Search for the cell housing the specified text and yield its (x, y) center coordinate. 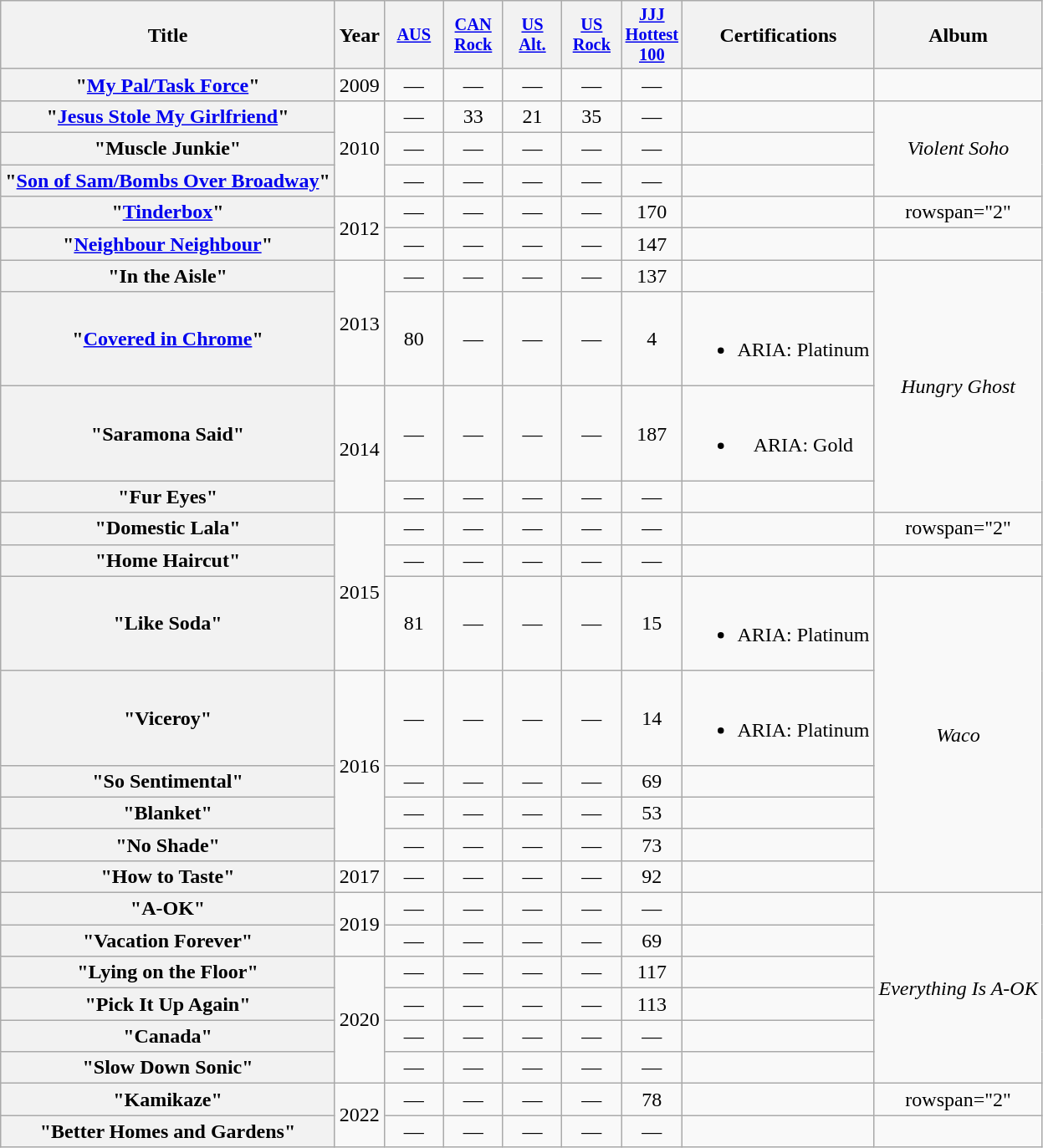
33 (473, 116)
147 (652, 244)
Violent Soho (959, 148)
73 (652, 844)
"No Shade" (168, 844)
AUS (413, 35)
"My Pal/Task Force" (168, 84)
"Jesus Stole My Girlfriend" (168, 116)
2019 (360, 925)
JJJ Hottest 100 (652, 35)
ARIA: Gold (778, 433)
2010 (360, 148)
"Better Homes and Gardens" (168, 1131)
2020 (360, 1020)
"Domestic Lala" (168, 528)
2012 (360, 228)
USRock (592, 35)
35 (592, 116)
"Saramona Said" (168, 433)
Title (168, 35)
CANRock (473, 35)
"A-OK" (168, 909)
"Pick It Up Again" (168, 1004)
137 (652, 276)
"Canada" (168, 1036)
21 (532, 116)
4 (652, 339)
53 (652, 813)
2017 (360, 876)
2009 (360, 84)
"Neighbour Neighbour" (168, 244)
15 (652, 624)
2014 (360, 450)
2016 (360, 766)
"Lying on the Floor" (168, 972)
14 (652, 717)
92 (652, 876)
187 (652, 433)
"Vacation Forever" (168, 941)
Waco (959, 734)
"Muscle Junkie" (168, 149)
"Like Soda" (168, 624)
Certifications (778, 35)
170 (652, 212)
"Kamikaze" (168, 1100)
"So Sentimental" (168, 781)
"Tinderbox" (168, 212)
2013 (360, 323)
"Blanket" (168, 813)
Year (360, 35)
"How to Taste" (168, 876)
80 (413, 339)
2022 (360, 1115)
USAlt. (532, 35)
81 (413, 624)
"Covered in Chrome" (168, 339)
113 (652, 1004)
"Slow Down Sonic" (168, 1068)
Album (959, 35)
"Viceroy" (168, 717)
"Son of Sam/Bombs Over Broadway" (168, 181)
"Home Haircut" (168, 560)
78 (652, 1100)
Everything Is A-OK (959, 988)
2015 (360, 592)
Hungry Ghost (959, 386)
"Fur Eyes" (168, 497)
117 (652, 972)
"In the Aisle" (168, 276)
